From the cell containing the given text, extract its center point as (x, y) coordinate. 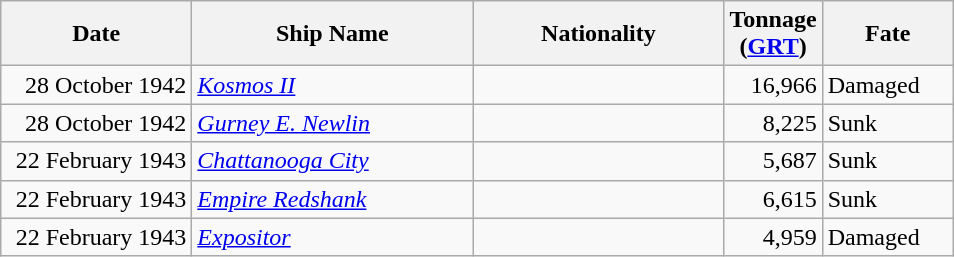
Fate (888, 34)
6,615 (773, 199)
Kosmos II (332, 85)
5,687 (773, 161)
Gurney E. Newlin (332, 123)
Chattanooga City (332, 161)
Ship Name (332, 34)
16,966 (773, 85)
Expositor (332, 237)
Empire Redshank (332, 199)
Nationality (598, 34)
4,959 (773, 237)
8,225 (773, 123)
Tonnage(GRT) (773, 34)
Date (96, 34)
